From the cell containing the given text, extract its center point as (X, Y) coordinate. 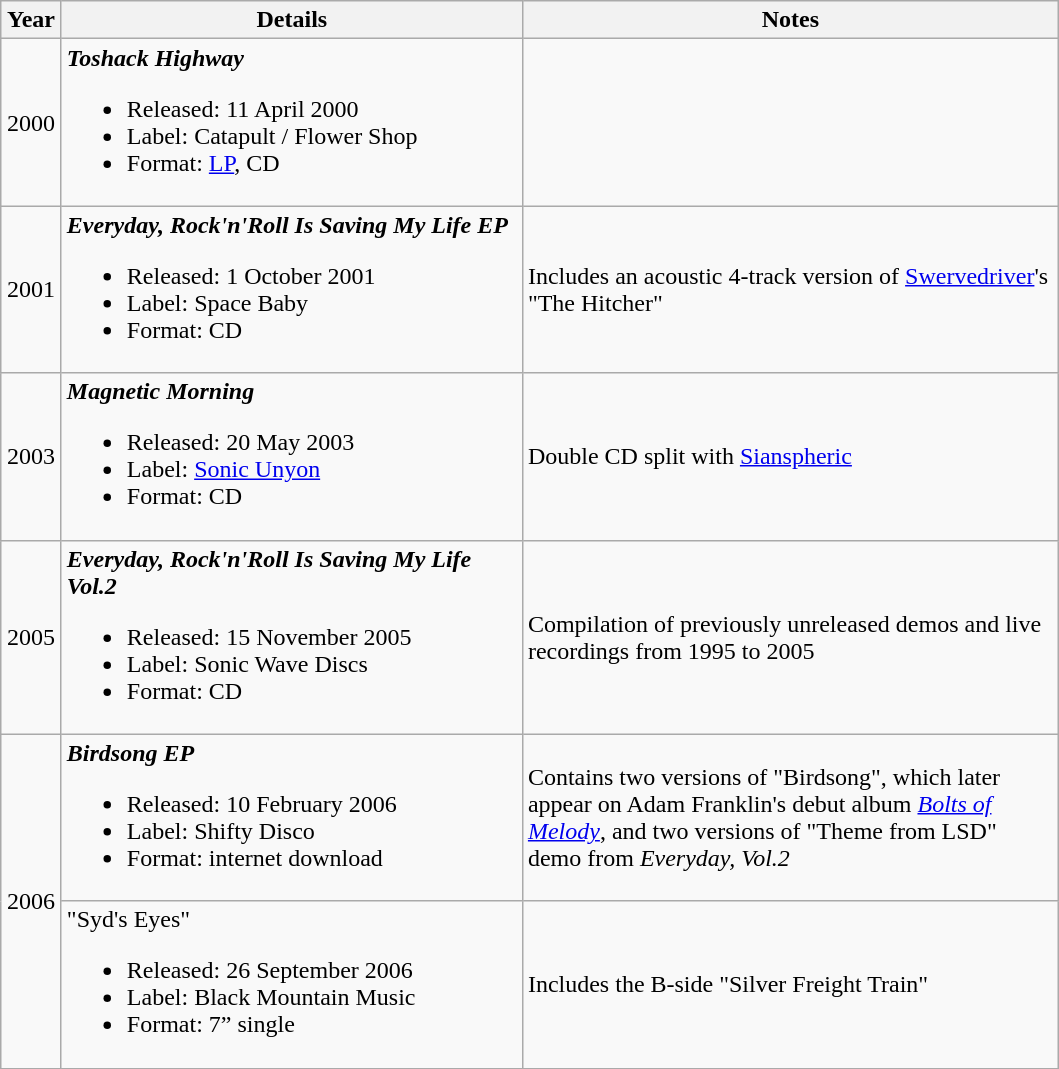
"Syd's Eyes"Released: 26 September 2006Label: Black Mountain MusicFormat: 7” single (292, 984)
2003 (32, 456)
Details (292, 20)
Year (32, 20)
Double CD split with Sianspheric (790, 456)
Compilation of previously unreleased demos and live recordings from 1995 to 2005 (790, 637)
2000 (32, 122)
Birdsong EPReleased: 10 February 2006Label: Shifty DiscoFormat: internet download (292, 818)
Includes the B-side "Silver Freight Train" (790, 984)
Everyday, Rock'n'Roll Is Saving My Life Vol.2Released: 15 November 2005Label: Sonic Wave DiscsFormat: CD (292, 637)
Toshack HighwayReleased: 11 April 2000Label: Catapult / Flower ShopFormat: LP, CD (292, 122)
Includes an acoustic 4-track version of Swervedriver's "The Hitcher" (790, 290)
2005 (32, 637)
2001 (32, 290)
Magnetic MorningReleased: 20 May 2003Label: Sonic UnyonFormat: CD (292, 456)
2006 (32, 901)
Everyday, Rock'n'Roll Is Saving My Life EPReleased: 1 October 2001Label: Space BabyFormat: CD (292, 290)
Notes (790, 20)
